Locate the cell with the specified text and output its (X, Y) center coordinate. 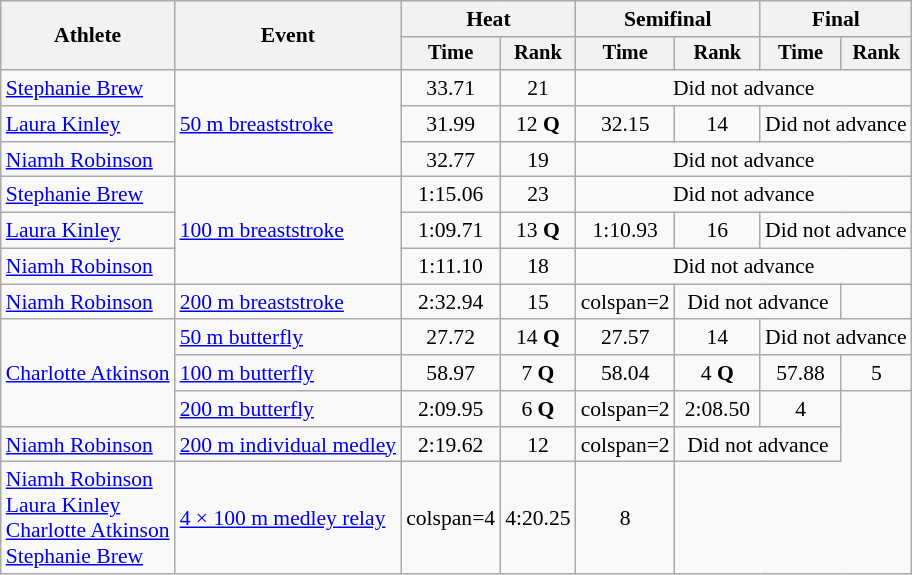
57.88 (800, 373)
1:09.71 (450, 231)
1:10.93 (626, 231)
2:09.95 (450, 409)
Athlete (88, 36)
58.97 (450, 373)
2:19.62 (450, 445)
200 m individual medley (288, 445)
19 (538, 160)
58.04 (626, 373)
16 (718, 231)
1:11.10 (450, 267)
18 (538, 267)
15 (538, 302)
Event (288, 36)
23 (538, 195)
100 m breaststroke (288, 230)
200 m butterfly (288, 409)
Semifinal (668, 19)
27.72 (450, 338)
50 m breaststroke (288, 124)
100 m butterfly (288, 373)
32.77 (450, 160)
8 (626, 518)
5 (876, 373)
Charlotte Atkinson (88, 374)
4 Q (718, 373)
Final (836, 19)
200 m breaststroke (288, 302)
33.71 (450, 88)
27.57 (626, 338)
2:08.50 (718, 409)
21 (538, 88)
1:15.06 (450, 195)
14 Q (538, 338)
12 (538, 445)
31.99 (450, 124)
32.15 (626, 124)
50 m butterfly (288, 338)
12 Q (538, 124)
6 Q (538, 409)
Heat (488, 19)
7 Q (538, 373)
4:20.25 (538, 518)
13 Q (538, 231)
Niamh RobinsonLaura KinleyCharlotte AtkinsonStephanie Brew (88, 518)
4 (800, 409)
4 × 100 m medley relay (288, 518)
colspan=4 (450, 518)
2:32.94 (450, 302)
